Capture the cell that displays the provided text and extract its [X, Y] central coordinate. 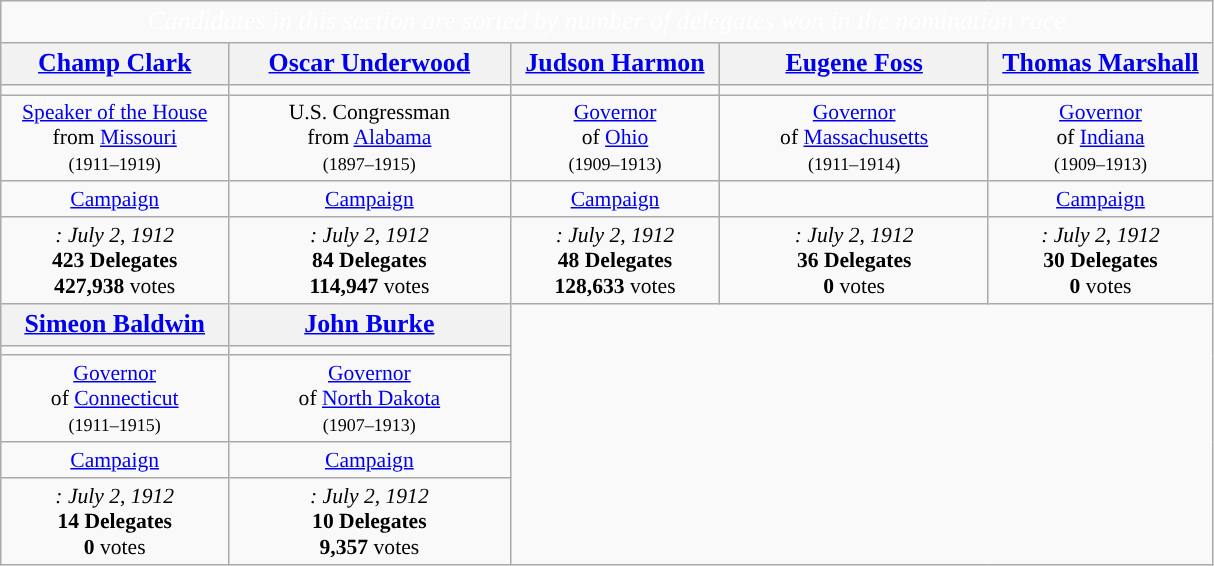
Eugene Foss [854, 64]
Governorof North Dakota(1907–1913) [370, 400]
: July 2, 191236 Delegates0 votes [854, 260]
Champ Clark [115, 64]
: July 2, 191214 Delegates0 votes [115, 522]
Simeon Baldwin [115, 325]
: July 2, 1912423 Delegates427,938 votes [115, 260]
John Burke [370, 325]
Candidates in this section are sorted by number of delegates won in the nomination race [607, 22]
Governorof Indiana(1909–1913) [1100, 138]
: July 2, 191210 Delegates9,357 votes [370, 522]
Thomas Marshall [1100, 64]
Governorof Massachusetts(1911–1914) [854, 138]
Speaker of the Housefrom Missouri(1911–1919) [115, 138]
Governorof Ohio(1909–1913) [615, 138]
: July 2, 191248 Delegates128,633 votes [615, 260]
: July 2, 191230 Delegates0 votes [1100, 260]
Judson Harmon [615, 64]
: July 2, 191284 Delegates114,947 votes [370, 260]
Governorof Connecticut(1911–1915) [115, 400]
U.S. Congressmanfrom Alabama(1897–1915) [370, 138]
Oscar Underwood [370, 64]
